Determine the [x, y] coordinate at the center of the cell enclosing the given text.  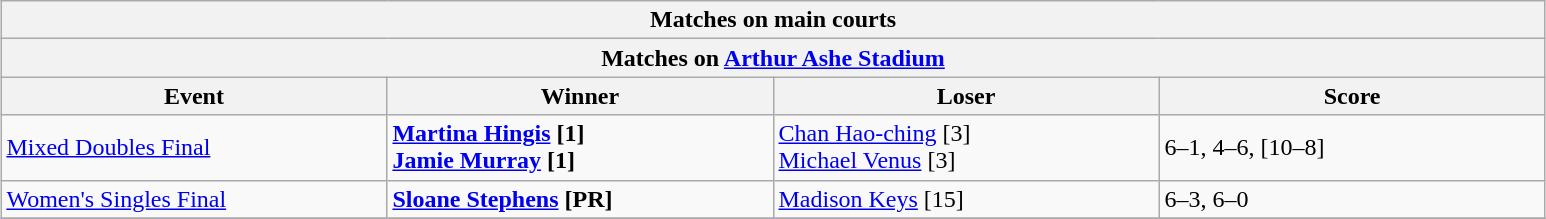
Sloane Stephens [PR] [580, 199]
Women's Singles Final [194, 199]
Score [1352, 96]
Event [194, 96]
Loser [966, 96]
Chan Hao-ching [3] Michael Venus [3] [966, 148]
Madison Keys [15] [966, 199]
6–1, 4–6, [10–8] [1352, 148]
Matches on main courts [773, 20]
Martina Hingis [1] Jamie Murray [1] [580, 148]
Mixed Doubles Final [194, 148]
Matches on Arthur Ashe Stadium [773, 58]
6–3, 6–0 [1352, 199]
Winner [580, 96]
